Pinpoint the cell where the given text exists, returning its [x, y] midpoint coordinate. 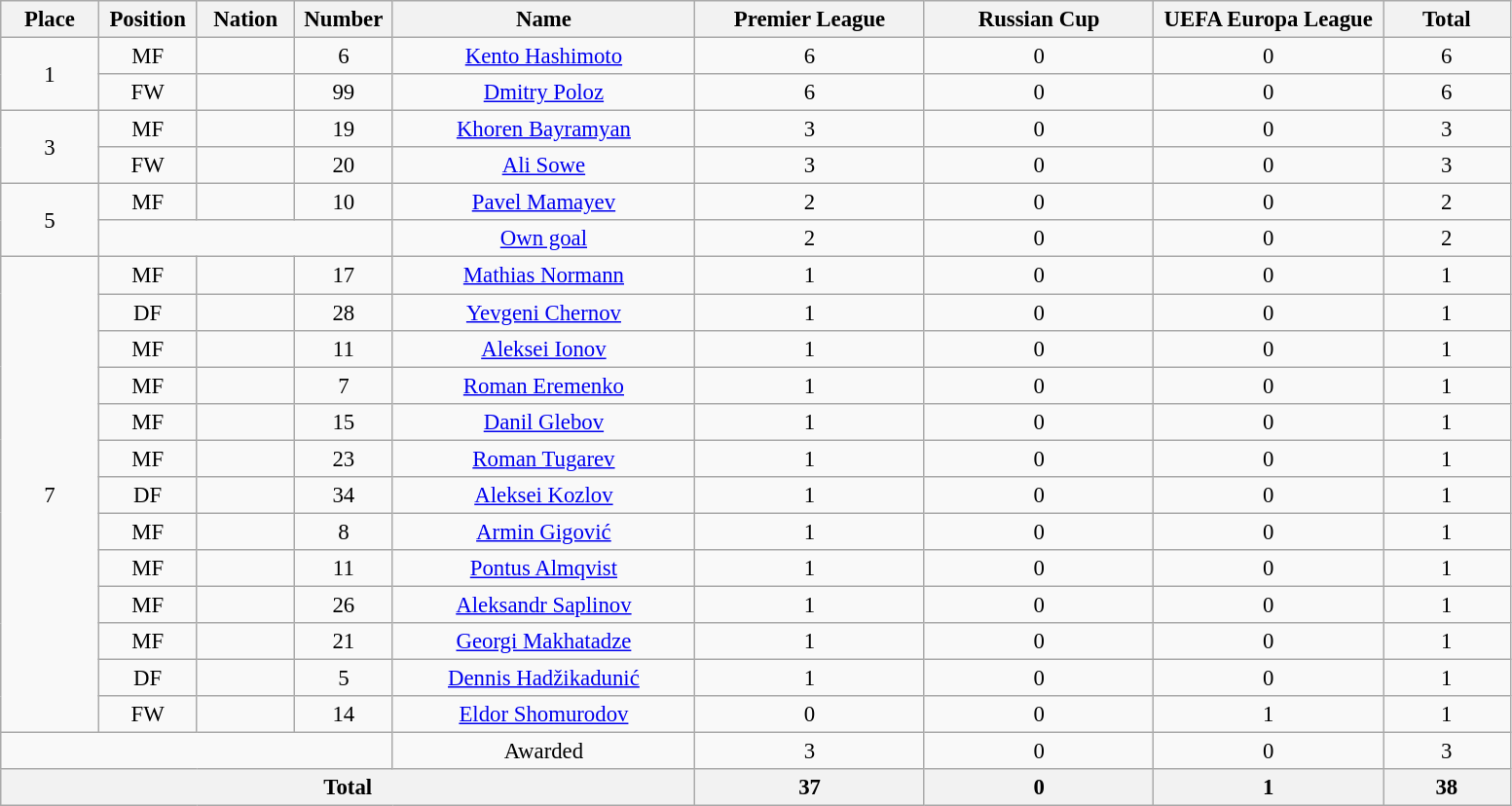
10 [345, 202]
17 [345, 275]
28 [345, 312]
Aleksei Kozlov [543, 495]
Kento Hashimoto [543, 56]
Aleksandr Saplinov [543, 604]
Name [543, 19]
Premier League [810, 19]
Nation [245, 19]
19 [345, 129]
Dennis Hadžikadunić [543, 678]
Own goal [543, 238]
Mathias Normann [543, 275]
26 [345, 604]
8 [345, 531]
34 [345, 495]
Place [51, 19]
23 [345, 458]
Awarded [543, 751]
21 [345, 641]
99 [345, 92]
Roman Eremenko [543, 385]
37 [810, 788]
UEFA Europa League [1269, 19]
Yevgeni Chernov [543, 312]
14 [345, 714]
Dmitry Poloz [543, 92]
Number [345, 19]
Pontus Almqvist [543, 568]
15 [345, 421]
38 [1447, 788]
20 [345, 165]
Armin Gigović [543, 531]
Position [148, 19]
Ali Sowe [543, 165]
Danil Glebov [543, 421]
Russian Cup [1039, 19]
Eldor Shomurodov [543, 714]
Aleksei Ionov [543, 348]
Khoren Bayramyan [543, 129]
Roman Tugarev [543, 458]
Georgi Makhatadze [543, 641]
Pavel Mamayev [543, 202]
